Locate the cell with the specified text and output its (x, y) center coordinate. 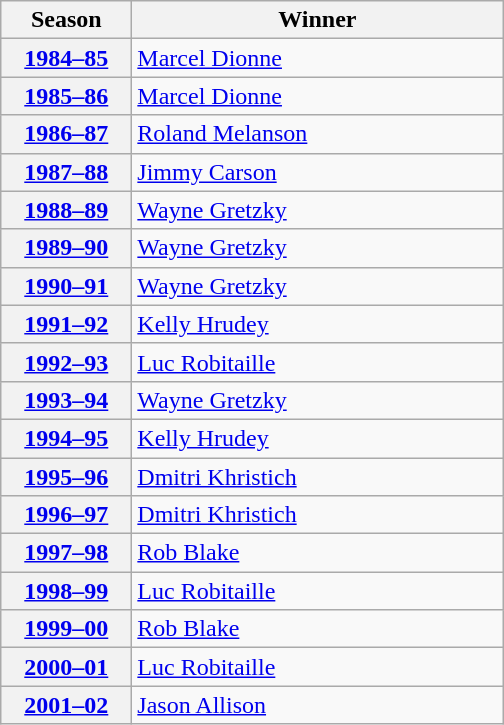
1984–85 (66, 58)
1985–86 (66, 96)
Jimmy Carson (318, 172)
1988–89 (66, 210)
2001–02 (66, 705)
2000–01 (66, 667)
1997–98 (66, 553)
1989–90 (66, 248)
1986–87 (66, 134)
1990–91 (66, 286)
1994–95 (66, 438)
1995–96 (66, 477)
Winner (318, 20)
1993–94 (66, 400)
1999–00 (66, 629)
Season (66, 20)
1987–88 (66, 172)
Jason Allison (318, 705)
1991–92 (66, 324)
1996–97 (66, 515)
1992–93 (66, 362)
Roland Melanson (318, 134)
1998–99 (66, 591)
